Return the [X, Y] coordinate for the center point of the cell that contains the specified text.  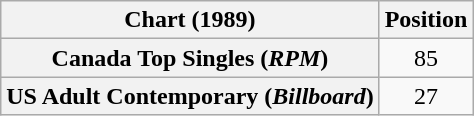
85 [426, 58]
Canada Top Singles (RPM) [190, 58]
US Adult Contemporary (Billboard) [190, 96]
27 [426, 96]
Position [426, 20]
Chart (1989) [190, 20]
